Detect which cell encompasses the target text, then output its [x, y] center coordinate. 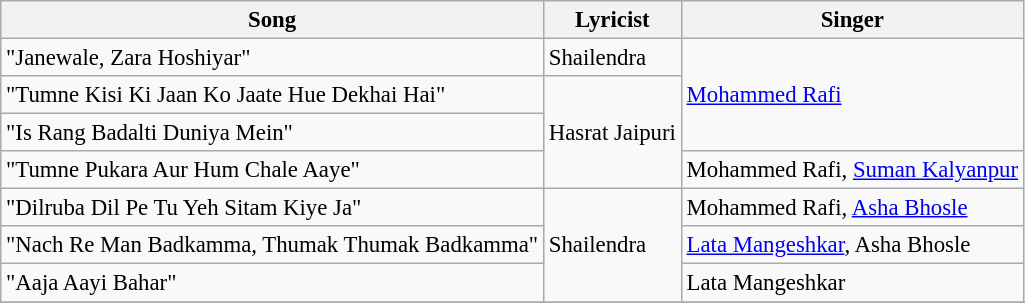
Mohammed Rafi [852, 96]
Lata Mangeshkar [852, 283]
Lata Mangeshkar, Asha Bhosle [852, 245]
Song [272, 20]
"Is Rang Badalti Duniya Mein" [272, 133]
"Dilruba Dil Pe Tu Yeh Sitam Kiye Ja" [272, 208]
"Tumne Kisi Ki Jaan Ko Jaate Hue Dekhai Hai" [272, 95]
"Janewale, Zara Hoshiyar" [272, 58]
Singer [852, 20]
Hasrat Jaipuri [612, 132]
"Nach Re Man Badkamma, Thumak Thumak Badkamma" [272, 245]
Lyricist [612, 20]
Mohammed Rafi, Asha Bhosle [852, 208]
"Tumne Pukara Aur Hum Chale Aaye" [272, 170]
Mohammed Rafi, Suman Kalyanpur [852, 170]
"Aaja Aayi Bahar" [272, 283]
